Capture the cell that displays the provided text and extract its [X, Y] central coordinate. 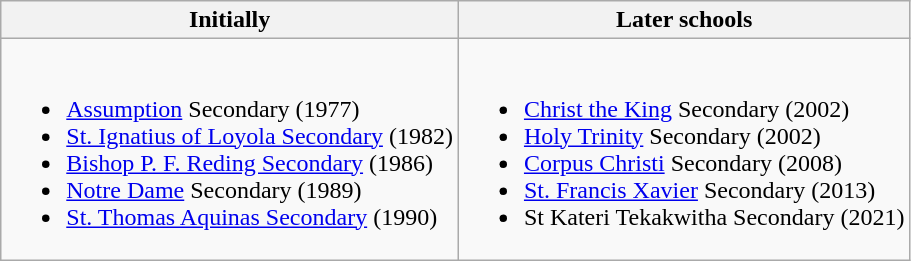
Initially [230, 20]
Later schools [684, 20]
